Return the (x, y) coordinate for the center point of the cell that contains the specified text.  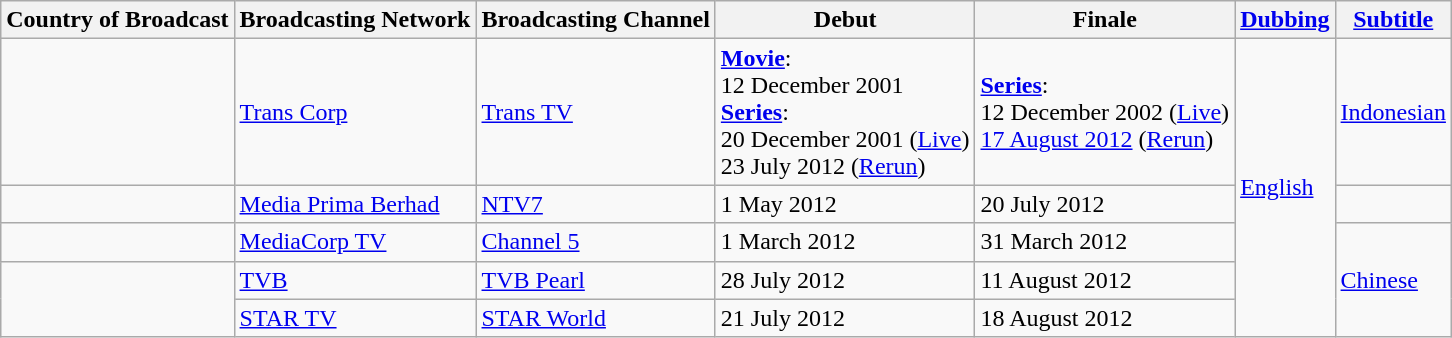
Dubbing (1285, 20)
11 August 2012 (1105, 280)
NTV7 (596, 204)
STAR TV (355, 318)
Trans TV (596, 112)
STAR World (596, 318)
Indonesian (1393, 112)
Subtitle (1393, 20)
Media Prima Berhad (355, 204)
21 July 2012 (845, 318)
Broadcasting Network (355, 20)
Finale (1105, 20)
1 May 2012 (845, 204)
Broadcasting Channel (596, 20)
Series:12 December 2002 (Live)17 August 2012 (Rerun) (1105, 112)
Debut (845, 20)
28 July 2012 (845, 280)
Channel 5 (596, 242)
TVB (355, 280)
Trans Corp (355, 112)
Movie:12 December 2001Series:20 December 2001 (Live)23 July 2012 (Rerun) (845, 112)
TVB Pearl (596, 280)
20 July 2012 (1105, 204)
English (1285, 188)
MediaCorp TV (355, 242)
31 March 2012 (1105, 242)
Chinese (1393, 280)
18 August 2012 (1105, 318)
1 March 2012 (845, 242)
Country of Broadcast (118, 20)
